Detect which cell encompasses the target text, then output its [X, Y] center coordinate. 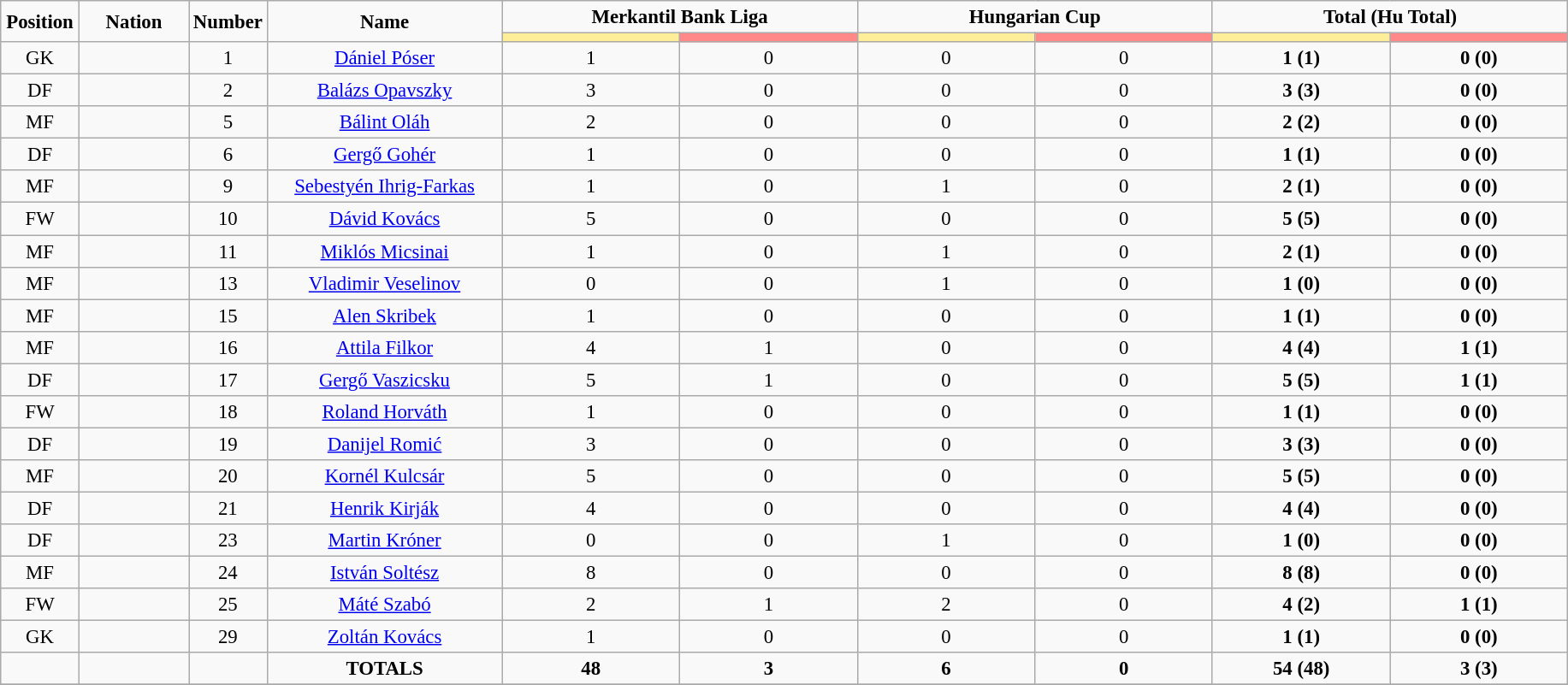
Zoltán Kovács [385, 637]
Balázs Opavszky [385, 91]
Máté Szabó [385, 605]
8 (8) [1301, 573]
Martin Króner [385, 540]
István Soltész [385, 573]
54 (48) [1301, 669]
Merkantil Bank Liga [679, 17]
Henrik Kirják [385, 508]
Hungarian Cup [1035, 17]
24 [228, 573]
Roland Horváth [385, 412]
Nation [133, 21]
8 [591, 573]
TOTALS [385, 669]
10 [228, 219]
2 (2) [1301, 122]
Position [40, 21]
Bálint Oláh [385, 122]
Danijel Romić [385, 444]
Number [228, 21]
19 [228, 444]
25 [228, 605]
Dániel Póser [385, 58]
Attila Filkor [385, 347]
Kornél Kulcsár [385, 476]
17 [228, 380]
4 (2) [1301, 605]
Dávid Kovács [385, 219]
21 [228, 508]
Sebestyén Ihrig-Farkas [385, 187]
16 [228, 347]
29 [228, 637]
Name [385, 21]
Gergő Gohér [385, 155]
Miklós Micsinai [385, 251]
20 [228, 476]
48 [591, 669]
Gergő Vaszicsku [385, 380]
Alen Skribek [385, 316]
9 [228, 187]
13 [228, 283]
23 [228, 540]
15 [228, 316]
18 [228, 412]
11 [228, 251]
Total (Hu Total) [1389, 17]
Vladimir Veselinov [385, 283]
